Locate the cell with the specified text and output its [X, Y] center coordinate. 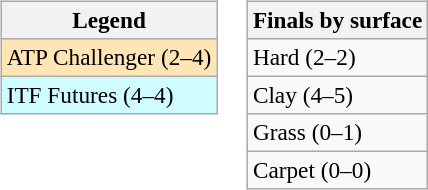
Grass (0–1) [337, 133]
ITF Futures (4–4) [108, 95]
ATP Challenger (2–4) [108, 57]
Hard (2–2) [337, 57]
Clay (4–5) [337, 95]
Legend [108, 20]
Finals by surface [337, 20]
Carpet (0–0) [337, 171]
